Extract the [X, Y] coordinate from the center of the cell holding the provided text.  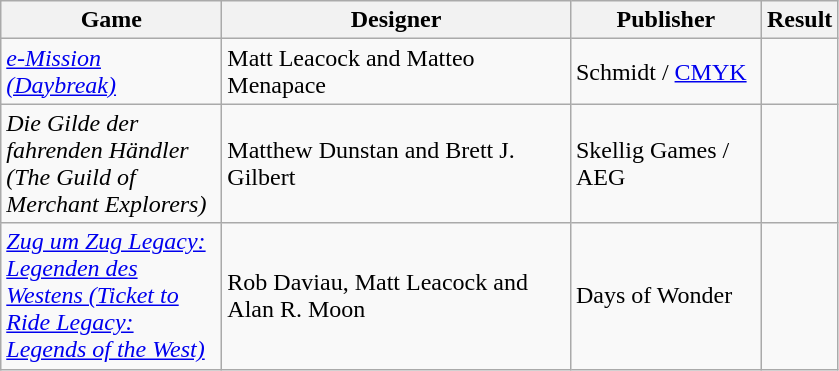
e-Mission (Daybreak) [112, 72]
Schmidt / CMYK [666, 72]
Result [799, 20]
Matt Leacock and Matteo Menapace [396, 72]
Rob Daviau, Matt Leacock and Alan R. Moon [396, 296]
Game [112, 20]
Skellig Games / AEG [666, 164]
Designer [396, 20]
Zug um Zug Legacy: Legenden des Westens (Ticket to Ride Legacy: Legends of the West) [112, 296]
Days of Wonder [666, 296]
Publisher [666, 20]
Matthew Dunstan and Brett J. Gilbert [396, 164]
Die Gilde der fahrenden Händler (The Guild of Merchant Explorers) [112, 164]
